Locate the cell with the specified text and output its [x, y] center coordinate. 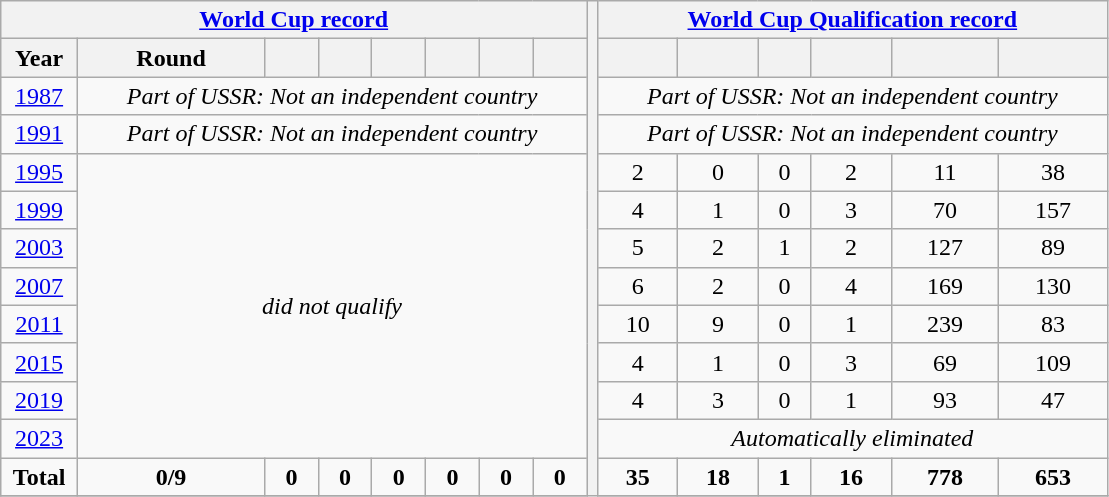
Year [40, 58]
47 [1053, 400]
World Cup record [294, 20]
11 [945, 172]
5 [638, 248]
World Cup Qualification record [852, 20]
0/9 [170, 477]
653 [1053, 477]
70 [945, 210]
130 [1053, 286]
did not qualify [332, 305]
2007 [40, 286]
93 [945, 400]
18 [718, 477]
Automatically eliminated [852, 438]
1991 [40, 134]
2019 [40, 400]
83 [1053, 324]
2023 [40, 438]
10 [638, 324]
2011 [40, 324]
69 [945, 362]
38 [1053, 172]
127 [945, 248]
157 [1053, 210]
1995 [40, 172]
169 [945, 286]
16 [851, 477]
2015 [40, 362]
239 [945, 324]
2003 [40, 248]
778 [945, 477]
89 [1053, 248]
109 [1053, 362]
1987 [40, 96]
Total [40, 477]
9 [718, 324]
1999 [40, 210]
6 [638, 286]
35 [638, 477]
Round [170, 58]
